Identify which cell holds the provided text, then report its [x, y] central coordinate. 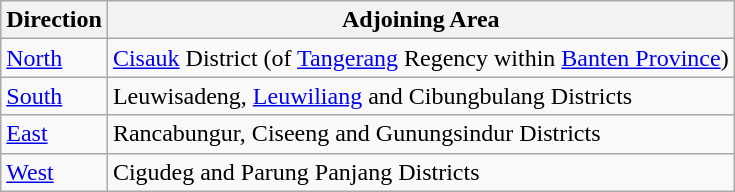
South [54, 96]
West [54, 172]
Leuwisadeng, Leuwiliang and Cibungbulang Districts [420, 96]
North [54, 58]
Rancabungur, Ciseeng and Gunungsindur Districts [420, 134]
Adjoining Area [420, 20]
Cigudeg and Parung Panjang Districts [420, 172]
Cisauk District (of Tangerang Regency within Banten Province) [420, 58]
East [54, 134]
Direction [54, 20]
